For the text-containing cell, return its midpoint in [X, Y] coordinate format. 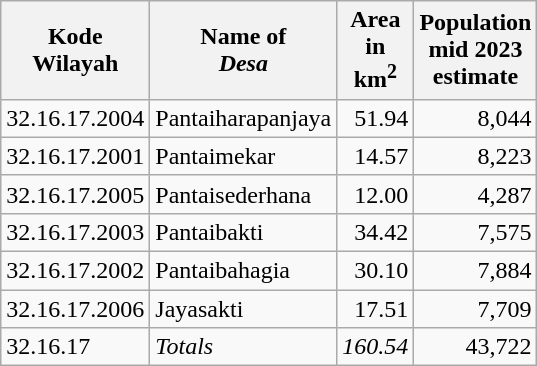
Area in km2 [376, 50]
Jayasakti [244, 309]
32.16.17.2003 [76, 232]
43,722 [476, 347]
8,044 [476, 118]
Pantaisederhana [244, 194]
160.54 [376, 347]
51.94 [376, 118]
12.00 [376, 194]
Pantaiharapanjaya [244, 118]
32.16.17.2004 [76, 118]
32.16.17.2006 [76, 309]
7,709 [476, 309]
Pantaimekar [244, 156]
14.57 [376, 156]
Name of Desa [244, 50]
32.16.17.2002 [76, 271]
Pantaibahagia [244, 271]
7,575 [476, 232]
Populationmid 2023estimate [476, 50]
Pantaibakti [244, 232]
8,223 [476, 156]
32.16.17 [76, 347]
Kode Wilayah [76, 50]
Totals [244, 347]
32.16.17.2001 [76, 156]
32.16.17.2005 [76, 194]
4,287 [476, 194]
34.42 [376, 232]
7,884 [476, 271]
30.10 [376, 271]
17.51 [376, 309]
